Locate the cell with the specified text and output its (X, Y) center coordinate. 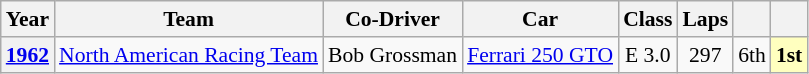
Car (540, 19)
1st (790, 55)
Year (28, 19)
297 (705, 55)
E 3.0 (648, 55)
Class (648, 19)
Bob Grossman (392, 55)
Co-Driver (392, 19)
Laps (705, 19)
North American Racing Team (188, 55)
6th (752, 55)
Team (188, 19)
1962 (28, 55)
Ferrari 250 GTO (540, 55)
